Capture the cell that displays the provided text and extract its (x, y) central coordinate. 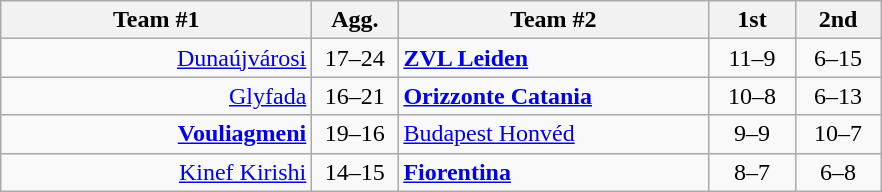
8–7 (752, 172)
19–16 (355, 134)
Orizzonte Catania (554, 96)
14–15 (355, 172)
Vouliagmeni (156, 134)
16–21 (355, 96)
Agg. (355, 20)
6–13 (838, 96)
10–8 (752, 96)
11–9 (752, 58)
Glyfada (156, 96)
6–8 (838, 172)
9–9 (752, 134)
10–7 (838, 134)
ZVL Leiden (554, 58)
17–24 (355, 58)
Dunaújvárosi (156, 58)
Budapest Honvéd (554, 134)
Team #2 (554, 20)
Team #1 (156, 20)
1st (752, 20)
2nd (838, 20)
6–15 (838, 58)
Fiorentina (554, 172)
Kinef Kirishi (156, 172)
